Provide the (x, y) coordinate of the cell's center where the given text is located.  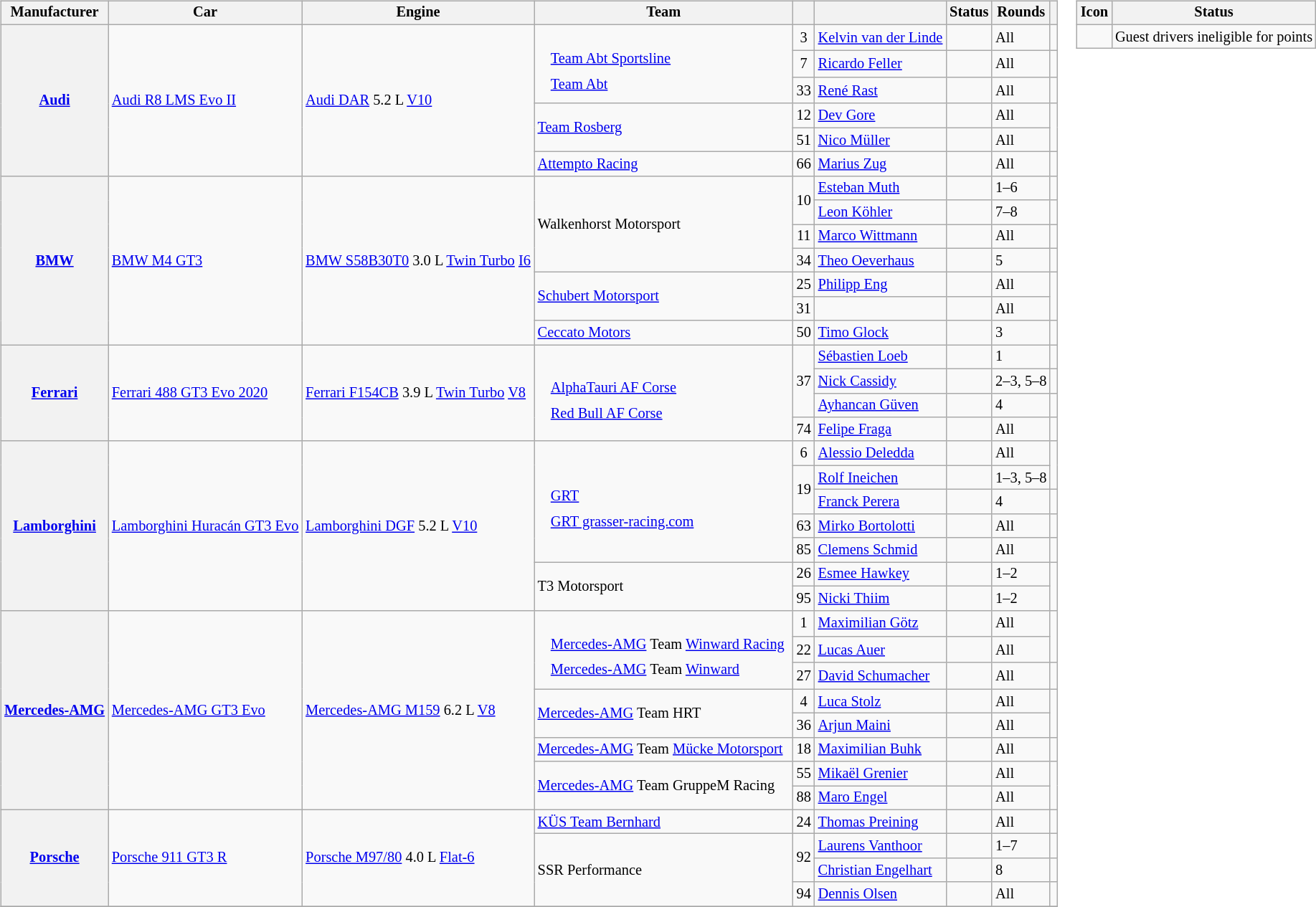
Christian Engelhart (881, 870)
24 (804, 822)
Mirko Bortolotti (881, 526)
63 (804, 526)
19 (804, 489)
Marius Zug (881, 164)
AlphaTauri AF Corse Red Bull AF Corse (664, 393)
5 (1021, 260)
27 (804, 675)
Audi R8 LMS Evo II (205, 100)
Lamborghini (55, 526)
Leon Köhler (881, 212)
2–3, 5–8 (1021, 381)
Laurens Vanthoor (881, 846)
10 (804, 199)
7 (804, 65)
11 (804, 237)
Esmee Hawkey (881, 574)
Team Abt (611, 84)
Mercedes-AMG Team GruppeM Racing (664, 786)
KÜS Team Bernhard (664, 822)
22 (804, 650)
92 (804, 858)
David Schumacher (881, 675)
Maximilian Buhk (881, 749)
Dennis Olsen (881, 894)
94 (804, 894)
Mercedes-AMG Team Winward Racing (668, 645)
GRT (623, 496)
1–7 (1021, 846)
Lamborghini Huracán GT3 Evo (205, 526)
Mercedes-AMG (55, 710)
66 (804, 164)
8 (1021, 870)
Mercedes-AMG GT3 Evo (205, 710)
36 (804, 726)
Walkenhorst Motorsport (664, 224)
Porsche 911 GT3 R (205, 858)
Timo Glock (881, 333)
AlphaTauri AF Corse (614, 388)
Team (664, 13)
Ayhancan Güven (881, 405)
Audi DAR 5.2 L V10 (417, 100)
18 (804, 749)
Nick Cassidy (881, 381)
Ricardo Feller (881, 65)
Engine (417, 13)
Porsche (55, 858)
SSR Performance (664, 870)
Manufacturer (55, 13)
Thomas Preining (881, 822)
Lamborghini DGF 5.2 L V10 (417, 526)
Team Abt Sportsline (611, 59)
Ceccato Motors (664, 333)
GRT grasser-racing.com (623, 522)
Marco Wittmann (881, 237)
Schubert Motorsport (664, 297)
Clemens Schmid (881, 550)
Kelvin van der Linde (881, 37)
T3 Motorsport (664, 587)
Sébastien Loeb (881, 357)
31 (804, 309)
12 (804, 115)
Mercedes-AMG Team Winward Racing Mercedes-AMG Team Winward (664, 650)
BMW S58B30T0 3.0 L Twin Turbo I6 (417, 260)
Ferrari F154CB 3.9 L Twin Turbo V8 (417, 393)
Ferrari (55, 393)
51 (804, 140)
Icon (1094, 13)
33 (804, 90)
Team Rosberg (664, 128)
7–8 (1021, 212)
34 (804, 260)
Rolf Ineichen (881, 478)
85 (804, 550)
6 (804, 453)
Mercedes-AMG M159 6.2 L V8 (417, 710)
Ferrari 488 GT3 Evo 2020 (205, 393)
Guest drivers ineligible for points (1213, 37)
74 (804, 429)
Mikaël Grenier (881, 774)
Audi (55, 100)
95 (804, 598)
BMW M4 GT3 (205, 260)
Philipp Eng (881, 285)
Esteban Muth (881, 188)
Mercedes-AMG Team HRT (664, 713)
Mercedes-AMG Team Winward (668, 670)
Dev Gore (881, 115)
René Rast (881, 90)
Luca Stolz (881, 701)
Team Abt Sportsline Team Abt (664, 64)
GRT GRT grasser-racing.com (664, 501)
25 (804, 285)
Maximilian Götz (881, 624)
26 (804, 574)
1–3, 5–8 (1021, 478)
Lucas Auer (881, 650)
Porsche M97/80 4.0 L Flat-6 (417, 858)
Mercedes-AMG Team Mücke Motorsport (664, 749)
Arjun Maini (881, 726)
Nico Müller (881, 140)
Felipe Fraga (881, 429)
1–6 (1021, 188)
50 (804, 333)
Attempto Racing (664, 164)
Theo Oeverhaus (881, 260)
Maro Engel (881, 798)
Franck Perera (881, 502)
Nicki Thiim (881, 598)
Car (205, 13)
BMW (55, 260)
Alessio Deledda (881, 453)
37 (804, 381)
Red Bull AF Corse (614, 413)
Rounds (1021, 13)
88 (804, 798)
55 (804, 774)
